Pinpoint the cell where the given text exists, returning its (X, Y) midpoint coordinate. 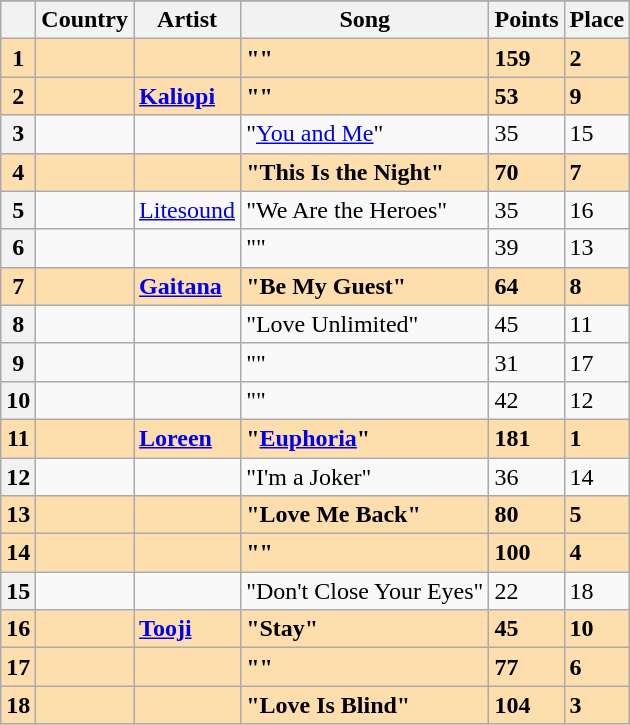
70 (526, 172)
159 (526, 58)
"This Is the Night" (365, 172)
22 (526, 591)
Gaitana (188, 286)
181 (526, 438)
"I'm a Joker" (365, 477)
100 (526, 553)
Artist (188, 20)
"Don't Close Your Eyes" (365, 591)
64 (526, 286)
31 (526, 362)
"Love Unlimited" (365, 324)
Litesound (188, 210)
Song (365, 20)
Kaliopi (188, 96)
"We Are the Heroes" (365, 210)
"Love Me Back" (365, 515)
Points (526, 20)
77 (526, 667)
104 (526, 705)
Place (597, 20)
36 (526, 477)
39 (526, 248)
Tooji (188, 629)
53 (526, 96)
42 (526, 400)
"Stay" (365, 629)
"Euphoria" (365, 438)
Loreen (188, 438)
"Love Is Blind" (365, 705)
Country (85, 20)
"You and Me" (365, 134)
80 (526, 515)
"Be My Guest" (365, 286)
